Pinpoint the cell where the given text exists, returning its (x, y) midpoint coordinate. 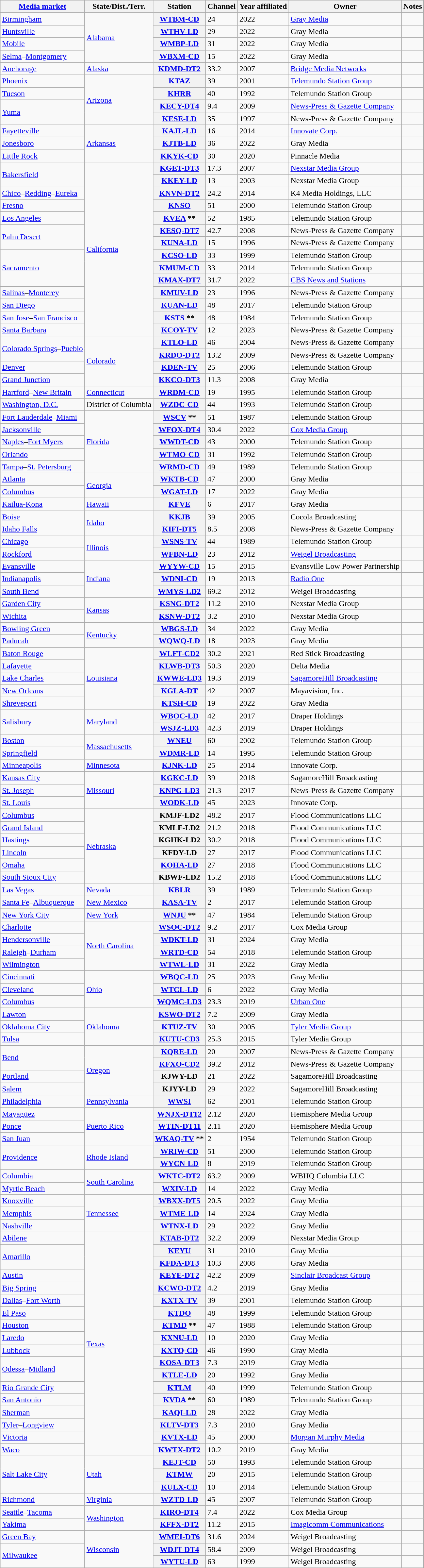
K4 Media Holdings, LLC (345, 193)
KCSO-LD (180, 255)
State/Dist./Terr. (119, 7)
Shreveport (42, 703)
Naples–Fort Myers (42, 442)
Hastings (42, 840)
1988 (263, 1325)
KBLR (180, 890)
WKAQ-TV ** (180, 1138)
KTLE-LD (180, 1375)
7.2 (222, 1014)
Mayagüez (42, 1114)
KSWO-DT2 (180, 1014)
WRIW-CD (180, 1151)
WSNS-TV (180, 541)
13 (222, 181)
Huntsville (42, 31)
South Bend (42, 591)
KFDA-DT3 (180, 1263)
KTAB-DT2 (180, 1238)
KTSH-CD (180, 703)
WDNI-CD (180, 579)
Evansville (42, 566)
KNSO (180, 206)
Hendersonville (42, 939)
17.3 (222, 168)
Notes (413, 7)
WYTU-LD (180, 1562)
KVEA ** (180, 218)
Raleigh–Durham (42, 952)
2.12 (222, 1114)
2006 (263, 367)
Birmingham (42, 19)
52 (222, 218)
KKEY-LD (180, 181)
Anchorage (42, 69)
Santa Fe–Albuquerque (42, 902)
Kansas City (42, 778)
Austin (42, 1275)
1997 (263, 118)
Fresno (42, 206)
Tampa–St. Petersburg (42, 467)
58.4 (222, 1549)
Wisconsin (119, 1549)
San Juan (42, 1138)
50 (222, 1462)
Hawaii (119, 504)
Tyler–Longview (42, 1425)
24.2 (222, 193)
WFBN-LD (180, 554)
Georgia (119, 485)
69.2 (222, 591)
Media market (42, 7)
Nebraska (119, 846)
New York City (42, 915)
KFFX-DT2 (180, 1524)
32.2 (222, 1238)
KFDY-LD (180, 852)
KUAN-LD (180, 305)
KNPG-LD3 (180, 790)
Bakersfield (42, 175)
Nashville (42, 1226)
Big Spring (42, 1288)
KDEN-TV (180, 367)
KXTQ-CD (180, 1350)
KOSA-DT3 (180, 1363)
WTMO-CD (180, 454)
Lake Charles (42, 678)
WNJX-DT12 (180, 1114)
Springfield (42, 753)
KIRO-DT4 (180, 1512)
Phoenix (42, 81)
Indiana (119, 579)
WTNX-LD (180, 1226)
Colorado (119, 361)
13.2 (222, 355)
62 (222, 1101)
Virginia (119, 1499)
KXTX-TV (180, 1300)
KFXO-CD2 (180, 1064)
KEYE-DT2 (180, 1275)
WMYS-LD2 (180, 591)
33.2 (222, 69)
KGLA-DT (180, 691)
KESE-LD (180, 118)
Utah (119, 1475)
Alabama (119, 38)
Indianapolis (42, 579)
Bridge Media Networks (345, 69)
WKTC-DT2 (180, 1176)
Mobile (42, 44)
WWSI (180, 1101)
Seattle–Tacoma (42, 1512)
New Orleans (42, 691)
Cincinnati (42, 977)
WMBP-LD (180, 44)
23.3 (222, 1002)
KASA-TV (180, 902)
Kentucky (119, 635)
KTDO (180, 1313)
WZDC-CD (180, 405)
St. Joseph (42, 790)
Missouri (119, 790)
WXIV-LD (180, 1189)
WTBM-CD (180, 19)
Oregon (119, 1070)
Atlanta (42, 479)
Salt Lake City (42, 1475)
Urban One (345, 1002)
CBS News and Stations (345, 280)
San Antonio (42, 1400)
WRMD-CD (180, 467)
WBXM-CD (180, 56)
42.2 (222, 1275)
Evansville Low Power Partnership (345, 566)
Red Stick Broadcasting (345, 653)
Knoxville (42, 1201)
WYYW-CD (180, 566)
Bend (42, 1058)
31.6 (222, 1537)
New York (119, 915)
KKCO-DT3 (180, 380)
KJWY-LD (180, 1076)
Las Vegas (42, 890)
Boston (42, 740)
Florida (119, 442)
Arizona (119, 100)
KOHA-LD (180, 865)
42.3 (222, 728)
Omaha (42, 865)
WWDT-CD (180, 442)
KVDA ** (180, 1400)
San Jose–San Francisco (42, 317)
Rockford (42, 554)
Memphis (42, 1213)
Alaska (119, 69)
25.3 (222, 1039)
49 (222, 467)
WODK-LD (180, 803)
48.2 (222, 815)
Bowling Green (42, 629)
Owner (345, 7)
24 (222, 19)
Jacksonville (42, 430)
Morgan Murphy Media (345, 1437)
Station (180, 7)
KMJF-LD2 (180, 815)
Wilmington (42, 965)
2013 (263, 579)
Tennessee (119, 1213)
16 (222, 131)
Dallas–Fort Worth (42, 1300)
KGHK-LD2 (180, 840)
Washington (119, 1518)
36 (222, 143)
Texas (119, 1344)
12 (222, 330)
21.3 (222, 790)
3.2 (222, 616)
KECY-DT4 (180, 106)
WDKT-LD (180, 939)
Idaho (119, 523)
Maryland (119, 722)
KLTV-DT3 (180, 1425)
KMUV-LD (180, 293)
Wichita (42, 616)
WSOC-DT2 (180, 927)
WMEI-DT6 (180, 1537)
Orlando (42, 454)
Rio Grande City (42, 1388)
KMAX-DT7 (180, 280)
Los Angeles (42, 218)
19.3 (222, 678)
21 (222, 1076)
KTAZ (180, 81)
KUNA-LD (180, 243)
1987 (263, 417)
Ohio (119, 989)
WTCL-LD (180, 989)
WRDM-CD (180, 392)
Waco (42, 1450)
KWTX-DT2 (180, 1450)
WDJT-DT4 (180, 1549)
42.7 (222, 230)
WSCV ** (180, 417)
WYCN-LD (180, 1164)
28 (222, 1412)
KCOY-TV (180, 330)
WQMC-LD3 (180, 1002)
Massachusetts (119, 747)
Washington, D.C. (42, 405)
21.2 (222, 828)
Minnesota (119, 766)
St. Louis (42, 803)
North Carolina (119, 946)
30.4 (222, 430)
KBWF-LD2 (180, 877)
Lawton (42, 1014)
2021 (263, 653)
Fayetteville (42, 131)
KEYU (180, 1251)
South Carolina (119, 1182)
KMUM-CD (180, 268)
Year affiliated (263, 7)
WNEU (180, 740)
1954 (263, 1138)
Lubbock (42, 1350)
KUTU-CD3 (180, 1039)
KWWE-LD3 (180, 678)
Tucson (42, 93)
Pinnacle Media (345, 156)
Sacramento (42, 268)
Sherman (42, 1412)
Salisbury (42, 722)
Colorado Springs–Pueblo (42, 348)
Houston (42, 1325)
11.3 (222, 380)
63.2 (222, 1176)
KXNU-LD (180, 1338)
Baton Rouge (42, 653)
Lafayette (42, 666)
El Paso (42, 1313)
WBGS-LD (180, 629)
KGET-DT3 (180, 168)
KAJL-LD (180, 131)
9.4 (222, 106)
WNJU ** (180, 915)
KSNW-DT2 (180, 616)
KJNK-LD (180, 766)
Yuma (42, 112)
Illinois (119, 548)
Palm Desert (42, 237)
Green Bay (42, 1537)
Grand Island (42, 828)
Salem (42, 1089)
Lincoln (42, 852)
WTIN-DT11 (180, 1126)
WQWQ-LD (180, 641)
Chico–Redding–Eureka (42, 193)
Salinas–Monterey (42, 293)
KTLM (180, 1388)
KKYK-CD (180, 156)
San Diego (42, 305)
Philadelphia (42, 1101)
Cocola Broadcasting (345, 516)
KJTB-LD (180, 143)
Channel (222, 7)
KTMD ** (180, 1325)
Garden City (42, 604)
17 (222, 492)
Radio One (345, 579)
Boise (42, 516)
KTLO-LD (180, 342)
Pennsylvania (119, 1101)
20.5 (222, 1201)
Rhode Island (119, 1157)
KTUZ-TV (180, 1027)
KDMD-DT2 (180, 69)
Tulsa (42, 1039)
18 (222, 641)
10.3 (222, 1263)
WBQC-LD (180, 977)
50.3 (222, 666)
Milwaukee (42, 1555)
District of Columbia (119, 405)
Oklahoma (119, 1027)
2.11 (222, 1126)
Little Rock (42, 156)
Kansas (119, 610)
New Mexico (119, 902)
KCWO-DT2 (180, 1288)
Nevada (119, 890)
43 (222, 442)
KLWB-DT3 (180, 666)
2002 (263, 740)
KJYY-LD (180, 1089)
Delta Media (345, 666)
Puerto Rico (119, 1126)
Louisiana (119, 678)
Myrtle Beach (42, 1189)
Minneapolis (42, 766)
Mayavision, Inc. (345, 691)
4.2 (222, 1288)
WGAT-LD (180, 492)
8 (222, 1164)
Denver (42, 367)
Victoria (42, 1437)
KHRR (180, 93)
Hartford–New Britain (42, 392)
35 (222, 118)
Chicago (42, 541)
KNVN-DT2 (180, 193)
Columbia (42, 1176)
KQRE-LD (180, 1052)
WRTD-CD (180, 952)
WKTB-CD (180, 479)
Yakima (42, 1524)
Portland (42, 1076)
WDMR-LD (180, 753)
39.2 (222, 1064)
54 (222, 952)
KSTS ** (180, 317)
Idaho Falls (42, 529)
8.5 (222, 529)
WBOC-LD (180, 716)
KAQI-LD (180, 1412)
KTMW (180, 1475)
KULX-CD (180, 1487)
Amarillo (42, 1257)
31.7 (222, 280)
Grand Junction (42, 380)
WBHQ Columbia LLC (345, 1176)
15.2 (222, 877)
KGKC-LD (180, 778)
Sinclair Broadcast Group (345, 1275)
Jonesboro (42, 143)
1985 (263, 218)
Cleveland (42, 989)
Charlotte (42, 927)
Kailua-Kona (42, 504)
Providence (42, 1157)
Fort Lauderdale–Miami (42, 417)
WFOX-DT4 (180, 430)
Odessa–Midland (42, 1369)
Oklahoma City (42, 1027)
Ponce (42, 1126)
WLFT-CD2 (180, 653)
WSJZ-LD3 (180, 728)
Abilene (42, 1238)
South Sioux City (42, 877)
Paducah (42, 641)
KESQ-DT7 (180, 230)
KKJB (180, 516)
KRDO-DT2 (180, 355)
KSNG-DT2 (180, 604)
Selma–Montgomery (42, 56)
Santa Barbara (42, 330)
Imagicomm Communications (345, 1524)
KVTX-LD (180, 1437)
10.2 (222, 1450)
WBXX-DT5 (180, 1201)
Richmond (42, 1499)
7.4 (222, 1512)
63 (222, 1562)
Connecticut (119, 392)
WTWL-LD (180, 965)
California (119, 249)
2003 (263, 181)
WTHV-LD (180, 31)
34 (222, 629)
Arkansas (119, 143)
2004 (263, 342)
1990 (263, 1350)
9.2 (222, 927)
WZTD-LD (180, 1499)
WTME-LD (180, 1213)
KMLF-LD2 (180, 828)
KEJT-CD (180, 1462)
Laredo (42, 1338)
KFVE (180, 504)
KIFI-DT5 (180, 529)
